Find where the given text appears and provide that cell's center as (x, y) coordinate. 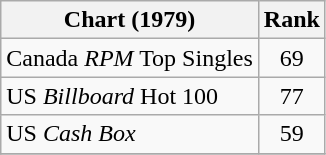
77 (292, 96)
US Billboard Hot 100 (130, 96)
US Cash Box (130, 134)
69 (292, 58)
Canada RPM Top Singles (130, 58)
Rank (292, 20)
59 (292, 134)
Chart (1979) (130, 20)
